Detect which cell encompasses the target text, then output its (x, y) center coordinate. 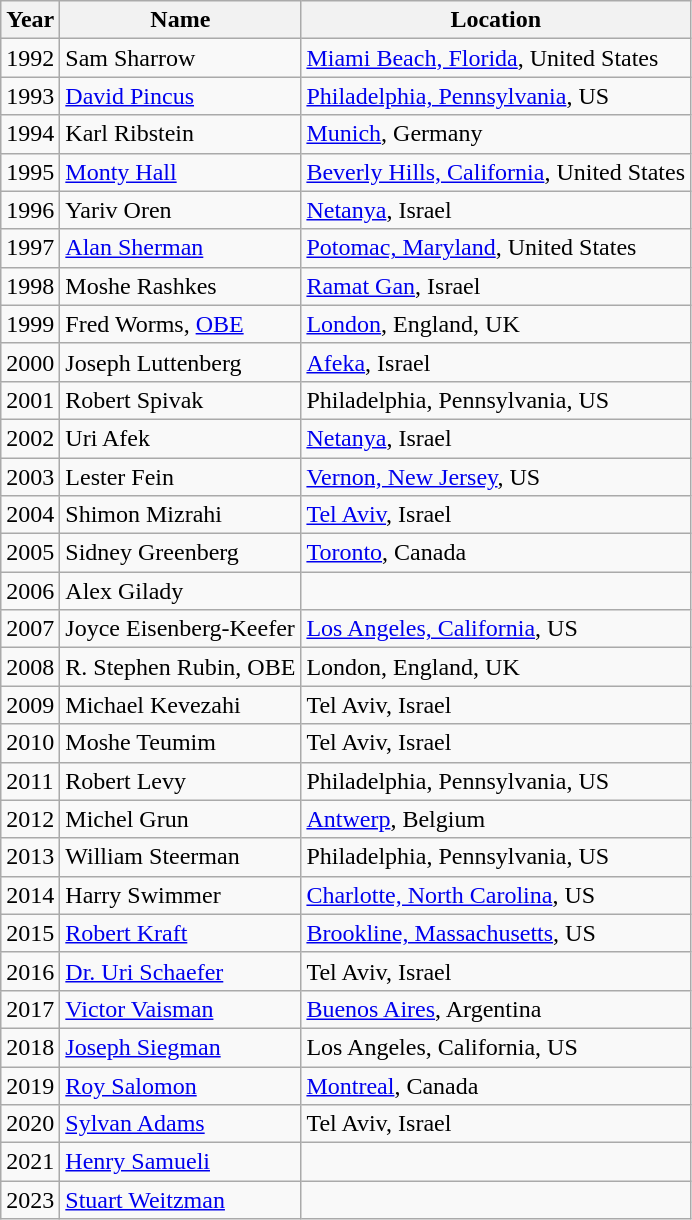
Alan Sherman (180, 248)
Karl Ribstein (180, 134)
1996 (30, 210)
1995 (30, 172)
2008 (30, 667)
2017 (30, 1009)
2014 (30, 895)
1999 (30, 324)
Brookline, Massachusetts, US (496, 933)
Location (496, 20)
Miami Beach, Florida, United States (496, 58)
2023 (30, 1200)
2013 (30, 857)
2007 (30, 629)
Potomac, Maryland, United States (496, 248)
Montreal, Canada (496, 1085)
2001 (30, 400)
Charlotte, North Carolina, US (496, 895)
2002 (30, 438)
2020 (30, 1124)
Robert Spivak (180, 400)
2000 (30, 362)
Beverly Hills, California, United States (496, 172)
Victor Vaisman (180, 1009)
2010 (30, 743)
1994 (30, 134)
Sylvan Adams (180, 1124)
Buenos Aires, Argentina (496, 1009)
Dr. Uri Schaefer (180, 971)
1993 (30, 96)
Munich, Germany (496, 134)
Sidney Greenberg (180, 553)
2019 (30, 1085)
Lester Fein (180, 477)
Stuart Weitzman (180, 1200)
Ramat Gan, Israel (496, 286)
Monty Hall (180, 172)
2005 (30, 553)
Year (30, 20)
Antwerp, Belgium (496, 819)
R. Stephen Rubin, OBE (180, 667)
Uri Afek (180, 438)
2011 (30, 781)
2021 (30, 1162)
2009 (30, 705)
Henry Samueli (180, 1162)
Joyce Eisenberg-Keefer (180, 629)
Joseph Luttenberg (180, 362)
Name (180, 20)
2018 (30, 1047)
Sam Sharrow (180, 58)
Yariv Oren (180, 210)
1997 (30, 248)
1998 (30, 286)
Vernon, New Jersey, US (496, 477)
2016 (30, 971)
Harry Swimmer (180, 895)
Robert Kraft (180, 933)
2012 (30, 819)
Fred Worms, OBE (180, 324)
Roy Salomon (180, 1085)
2006 (30, 591)
Moshe Rashkes (180, 286)
Michael Kevezahi (180, 705)
2003 (30, 477)
Alex Gilady (180, 591)
Shimon Mizrahi (180, 515)
Moshe Teumim (180, 743)
Afeka, Israel (496, 362)
2015 (30, 933)
Michel Grun (180, 819)
1992 (30, 58)
Robert Levy (180, 781)
William Steerman (180, 857)
2004 (30, 515)
Toronto, Canada (496, 553)
Joseph Siegman (180, 1047)
David Pincus (180, 96)
